Capture the cell that displays the provided text and extract its (x, y) central coordinate. 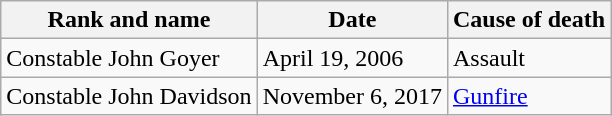
Date (352, 20)
Cause of death (528, 20)
April 19, 2006 (352, 58)
November 6, 2017 (352, 96)
Assault (528, 58)
Constable John Davidson (129, 96)
Rank and name (129, 20)
Gunfire (528, 96)
Constable John Goyer (129, 58)
